Return (x, y) of the center of cell containing provided text 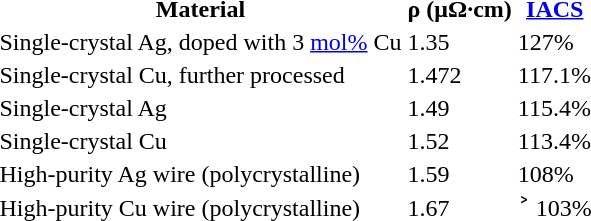
1.35 (460, 42)
1.49 (460, 108)
1.59 (460, 174)
1.472 (460, 75)
1.52 (460, 141)
